Identify which cell holds the provided text, then report its (x, y) central coordinate. 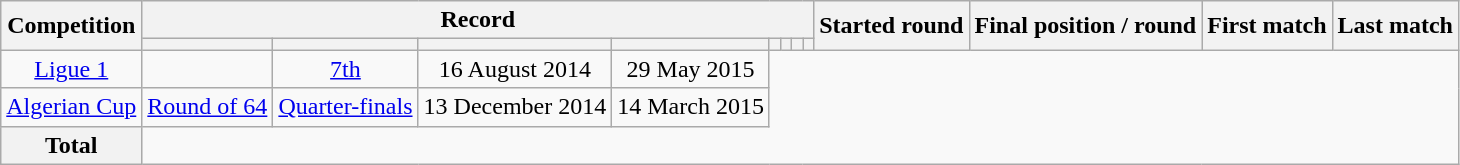
13 December 2014 (515, 107)
Final position / round (1086, 26)
Round of 64 (208, 107)
Ligue 1 (72, 69)
First match (1267, 26)
Last match (1395, 26)
7th (346, 69)
14 March 2015 (691, 107)
Algerian Cup (72, 107)
Record (478, 20)
Total (72, 145)
29 May 2015 (691, 69)
Started round (892, 26)
Competition (72, 26)
16 August 2014 (515, 69)
Quarter-finals (346, 107)
